Capture the cell that displays the provided text and extract its [X, Y] central coordinate. 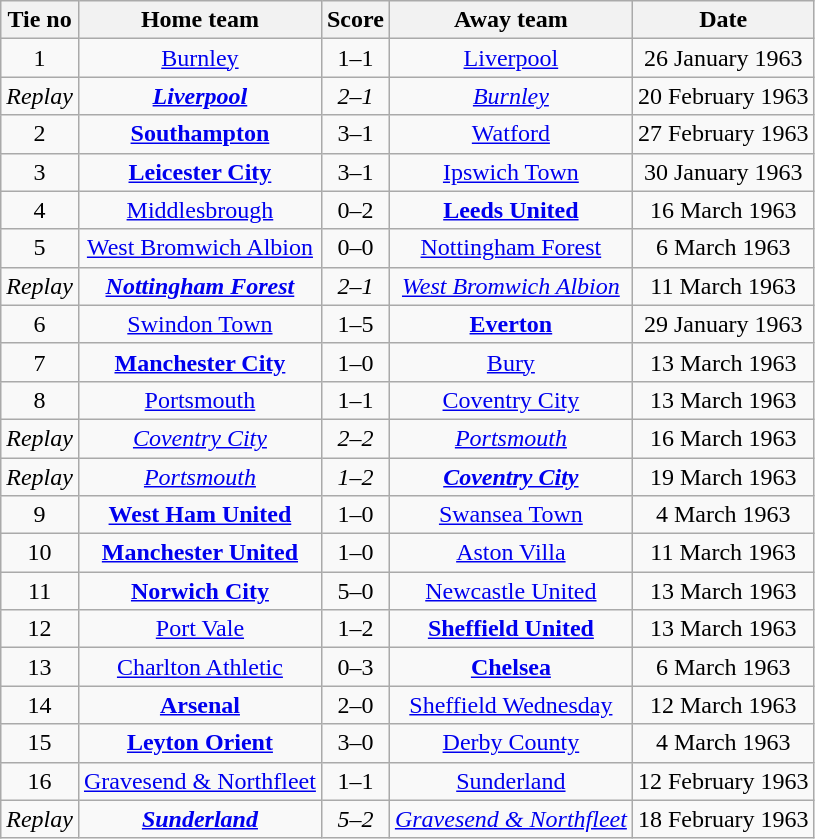
Middlesbrough [200, 210]
18 February 1963 [723, 819]
2–2 [355, 438]
Home team [200, 20]
0–3 [355, 667]
Leicester City [200, 172]
12 March 1963 [723, 705]
Port Vale [200, 629]
9 [40, 515]
10 [40, 553]
20 February 1963 [723, 96]
Leeds United [510, 210]
Swansea Town [510, 515]
16 [40, 781]
26 January 1963 [723, 58]
Southampton [200, 134]
6 [40, 324]
Tie no [40, 20]
West Ham United [200, 515]
11 [40, 591]
Score [355, 20]
Leyton Orient [200, 743]
19 March 1963 [723, 477]
14 [40, 705]
Ipswich Town [510, 172]
5 [40, 248]
12 February 1963 [723, 781]
Sheffield United [510, 629]
3–0 [355, 743]
27 February 1963 [723, 134]
Charlton Athletic [200, 667]
Everton [510, 324]
3 [40, 172]
Aston Villa [510, 553]
Away team [510, 20]
Newcastle United [510, 591]
5–2 [355, 819]
Arsenal [200, 705]
15 [40, 743]
Manchester City [200, 362]
Watford [510, 134]
1–5 [355, 324]
Date [723, 20]
Manchester United [200, 553]
Sheffield Wednesday [510, 705]
29 January 1963 [723, 324]
Chelsea [510, 667]
1 [40, 58]
4 [40, 210]
13 [40, 667]
30 January 1963 [723, 172]
Bury [510, 362]
2 [40, 134]
Swindon Town [200, 324]
Derby County [510, 743]
7 [40, 362]
8 [40, 400]
Norwich City [200, 591]
5–0 [355, 591]
0–0 [355, 248]
0–2 [355, 210]
12 [40, 629]
2–0 [355, 705]
